Scan for the cell matching the given text and deliver its [X, Y] coordinate at center. 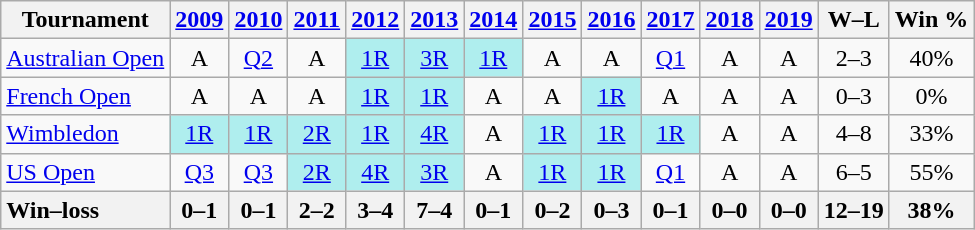
40% [932, 58]
2015 [552, 20]
2018 [730, 20]
6–5 [854, 172]
2019 [788, 20]
Australian Open [86, 58]
2013 [434, 20]
2016 [612, 20]
3–4 [376, 210]
Win–loss [86, 210]
33% [932, 134]
38% [932, 210]
Win % [932, 20]
2009 [200, 20]
2011 [317, 20]
Wimbledon [86, 134]
7–4 [434, 210]
0% [932, 96]
W–L [854, 20]
12–19 [854, 210]
US Open [86, 172]
Tournament [86, 20]
French Open [86, 96]
2–2 [317, 210]
55% [932, 172]
4–8 [854, 134]
0–2 [552, 210]
2014 [494, 20]
2–3 [854, 58]
2012 [376, 20]
Q2 [258, 58]
2010 [258, 20]
2017 [670, 20]
